Search for the cell housing the specified text and yield its [x, y] center coordinate. 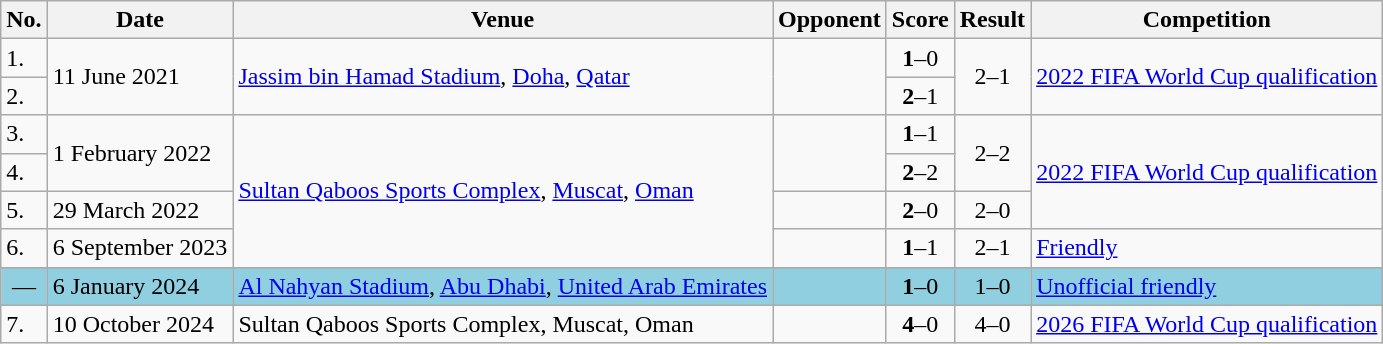
4. [24, 172]
No. [24, 20]
10 October 2024 [140, 324]
2. [24, 96]
6 January 2024 [140, 286]
— [24, 286]
Jassim bin Hamad Stadium, Doha, Qatar [503, 77]
3. [24, 134]
Score [920, 20]
Competition [1207, 20]
1. [24, 58]
Opponent [829, 20]
5. [24, 210]
Friendly [1207, 248]
6 September 2023 [140, 248]
6. [24, 248]
Unofficial friendly [1207, 286]
29 March 2022 [140, 210]
Venue [503, 20]
Al Nahyan Stadium, Abu Dhabi, United Arab Emirates [503, 286]
2026 FIFA World Cup qualification [1207, 324]
11 June 2021 [140, 77]
Result [992, 20]
7. [24, 324]
Date [140, 20]
1 February 2022 [140, 153]
